For the text-containing cell, return its midpoint in (x, y) coordinate format. 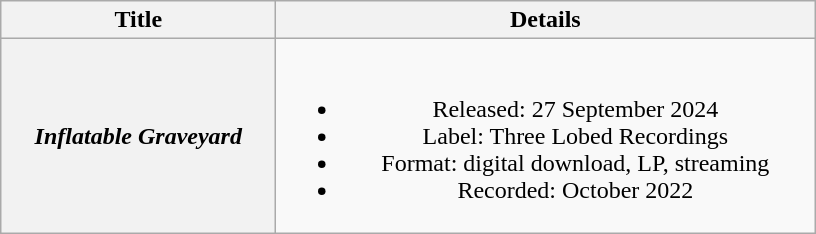
Released: 27 September 2024Label: Three Lobed RecordingsFormat: digital download, LP, streamingRecorded: October 2022 (546, 136)
Inflatable Graveyard (138, 136)
Title (138, 20)
Details (546, 20)
